Identify which cell holds the provided text, then report its [X, Y] central coordinate. 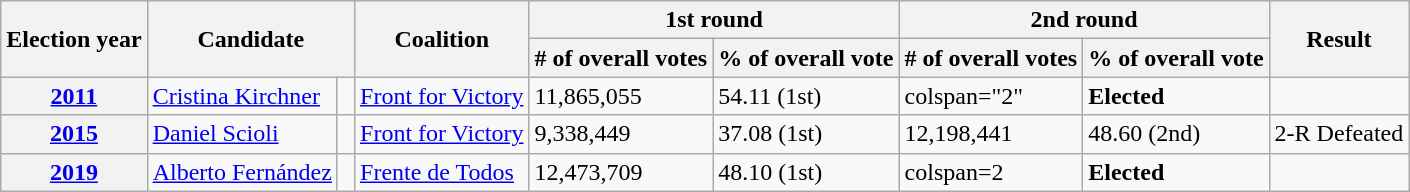
1st round [714, 20]
48.10 (1st) [806, 172]
54.11 (1st) [806, 96]
2-R Defeated [1339, 134]
2015 [74, 134]
2011 [74, 96]
12,198,441 [991, 134]
2019 [74, 172]
9,338,449 [621, 134]
Candidate [250, 39]
12,473,709 [621, 172]
colspan="2" [991, 96]
Election year [74, 39]
48.60 (2nd) [1176, 134]
Result [1339, 39]
11,865,055 [621, 96]
Alberto Fernández [242, 172]
2nd round [1084, 20]
Cristina Kirchner [242, 96]
Daniel Scioli [242, 134]
colspan=2 [991, 172]
Coalition [442, 39]
Frente de Todos [442, 172]
37.08 (1st) [806, 134]
